Return the [x, y] coordinate for the center point of the cell that contains the specified text.  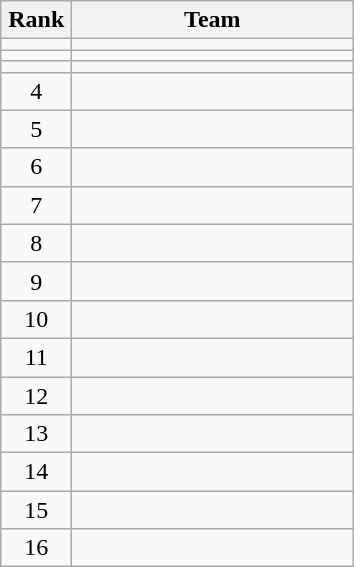
12 [36, 395]
Team [212, 20]
15 [36, 510]
13 [36, 434]
7 [36, 205]
9 [36, 281]
16 [36, 548]
4 [36, 91]
8 [36, 243]
5 [36, 129]
6 [36, 167]
11 [36, 357]
14 [36, 472]
10 [36, 319]
Rank [36, 20]
